Extract the (x, y) coordinate from the center of the cell holding the provided text.  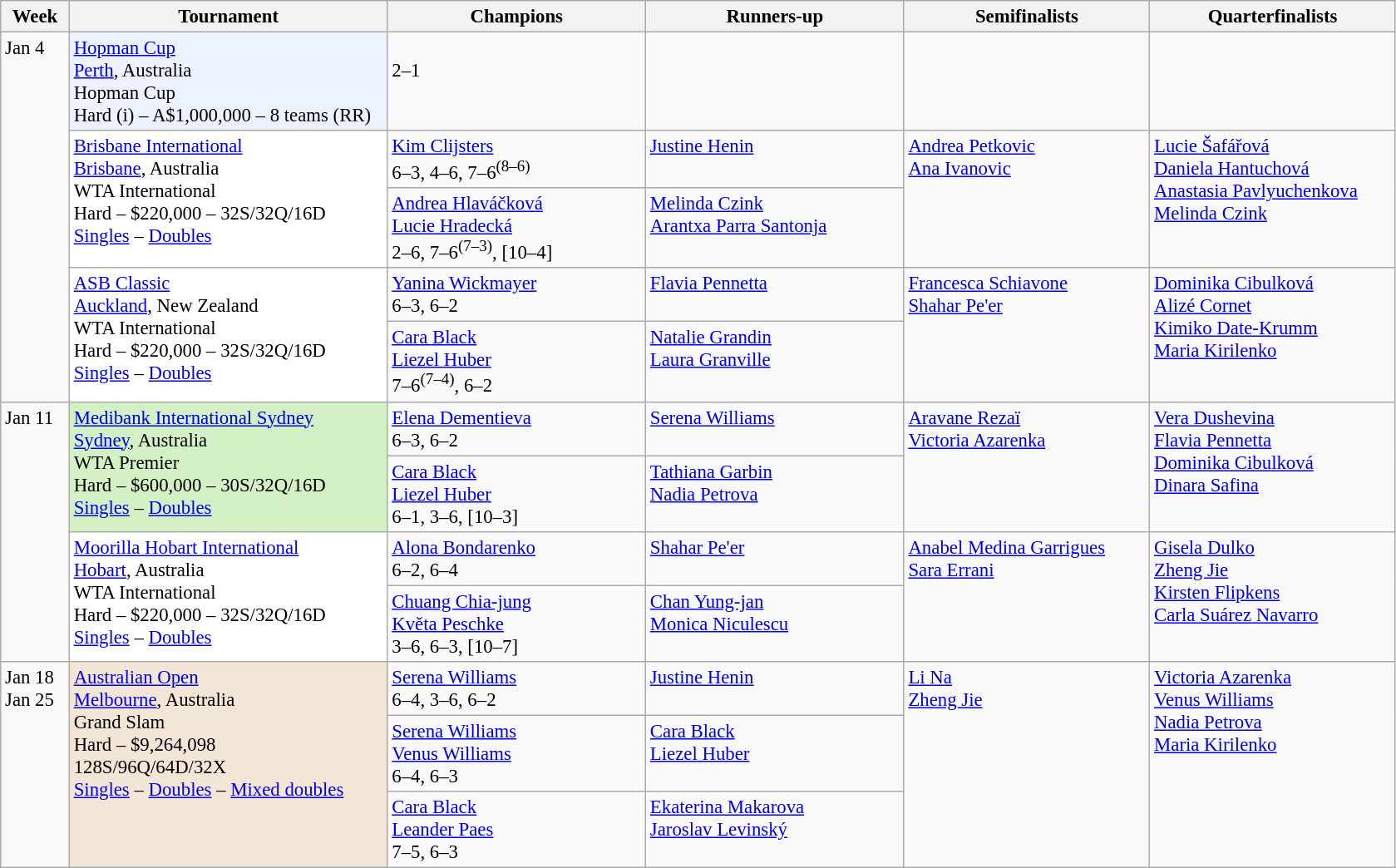
Natalie Grandin Laura Granville (775, 362)
Chuang Chia-jung Květa Peschke3–6, 6–3, [10–7] (517, 624)
Hopman CupPerth, AustraliaHopman CupHard (i) – A$1,000,000 – 8 teams (RR) (228, 81)
Semifinalists (1027, 17)
Vera Dushevina Flavia Pennetta Dominika Cibulková Dinara Safina (1273, 466)
Jan 11 (35, 531)
Medibank International SydneySydney, AustraliaWTA PremierHard – $600,000 – 30S/32Q/16DSingles – Doubles (228, 466)
Quarterfinalists (1273, 17)
Tournament (228, 17)
2–1 (517, 81)
Ekaterina Makarova Jaroslav Levinský (775, 830)
Lucie Šafářová Daniela Hantuchová Anastasia Pavlyuchenkova Melinda Czink (1273, 200)
Aravane Rezaï Victoria Azarenka (1027, 466)
Chan Yung-jan Monica Niculescu (775, 624)
Dominika Cibulková Alizé Cornet Kimiko Date-Krumm Maria Kirilenko (1273, 334)
Gisela Dulko Zheng Jie Kirsten Flipkens Carla Suárez Navarro (1273, 596)
Cara Black Leander Paes7–5, 6–3 (517, 830)
Serena Williams (775, 429)
Jan 4 (35, 218)
Champions (517, 17)
Alona Bondarenko6–2, 6–4 (517, 559)
Tathiana Garbin Nadia Petrova (775, 494)
ASB ClassicAuckland, New ZealandWTA InternationalHard – $220,000 – 32S/32Q/16DSingles – Doubles (228, 334)
Kim Clijsters6–3, 4–6, 7–6(8–6) (517, 160)
Week (35, 17)
Victoria Azarenka Venus Williams Nadia Petrova Maria Kirilenko (1273, 765)
Yanina Wickmayer6–3, 6–2 (517, 294)
Cara Black Liezel Huber (775, 753)
Andrea Petkovic Ana Ivanovic (1027, 200)
Andrea Hlaváčková Lucie Hradecká2–6, 7–6(7–3), [10–4] (517, 228)
Moorilla Hobart International Hobart, AustraliaWTA InternationalHard – $220,000 – 32S/32Q/16DSingles – Doubles (228, 596)
Serena Williams Venus Williams6–4, 6–3 (517, 753)
Brisbane International Brisbane, AustraliaWTA InternationalHard – $220,000 – 32S/32Q/16DSingles – Doubles (228, 200)
Shahar Pe'er (775, 559)
Francesca Schiavone Shahar Pe'er (1027, 334)
Elena Dementieva6–3, 6–2 (517, 429)
Flavia Pennetta (775, 294)
Li Na Zheng Jie (1027, 765)
Melinda Czink Arantxa Parra Santonja (775, 228)
Jan 18Jan 25 (35, 765)
Runners-up (775, 17)
Serena Williams6–4, 3–6, 6–2 (517, 688)
Cara Black Liezel Huber7–6(7–4), 6–2 (517, 362)
Cara Black Liezel Huber6–1, 3–6, [10–3] (517, 494)
Australian Open Melbourne, AustraliaGrand SlamHard – $9,264,098128S/96Q/64D/32XSingles – Doubles – Mixed doubles (228, 765)
Anabel Medina Garrigues Sara Errani (1027, 596)
